Return the (X, Y) coordinate for the center point of the cell that contains the specified text.  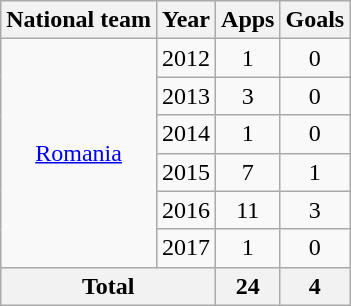
2013 (186, 96)
11 (248, 210)
2015 (186, 172)
24 (248, 286)
National team (79, 20)
Total (108, 286)
4 (315, 286)
Apps (248, 20)
2014 (186, 134)
Goals (315, 20)
Year (186, 20)
Romania (79, 153)
2012 (186, 58)
2016 (186, 210)
7 (248, 172)
2017 (186, 248)
